Search for the cell housing the specified text and yield its (X, Y) center coordinate. 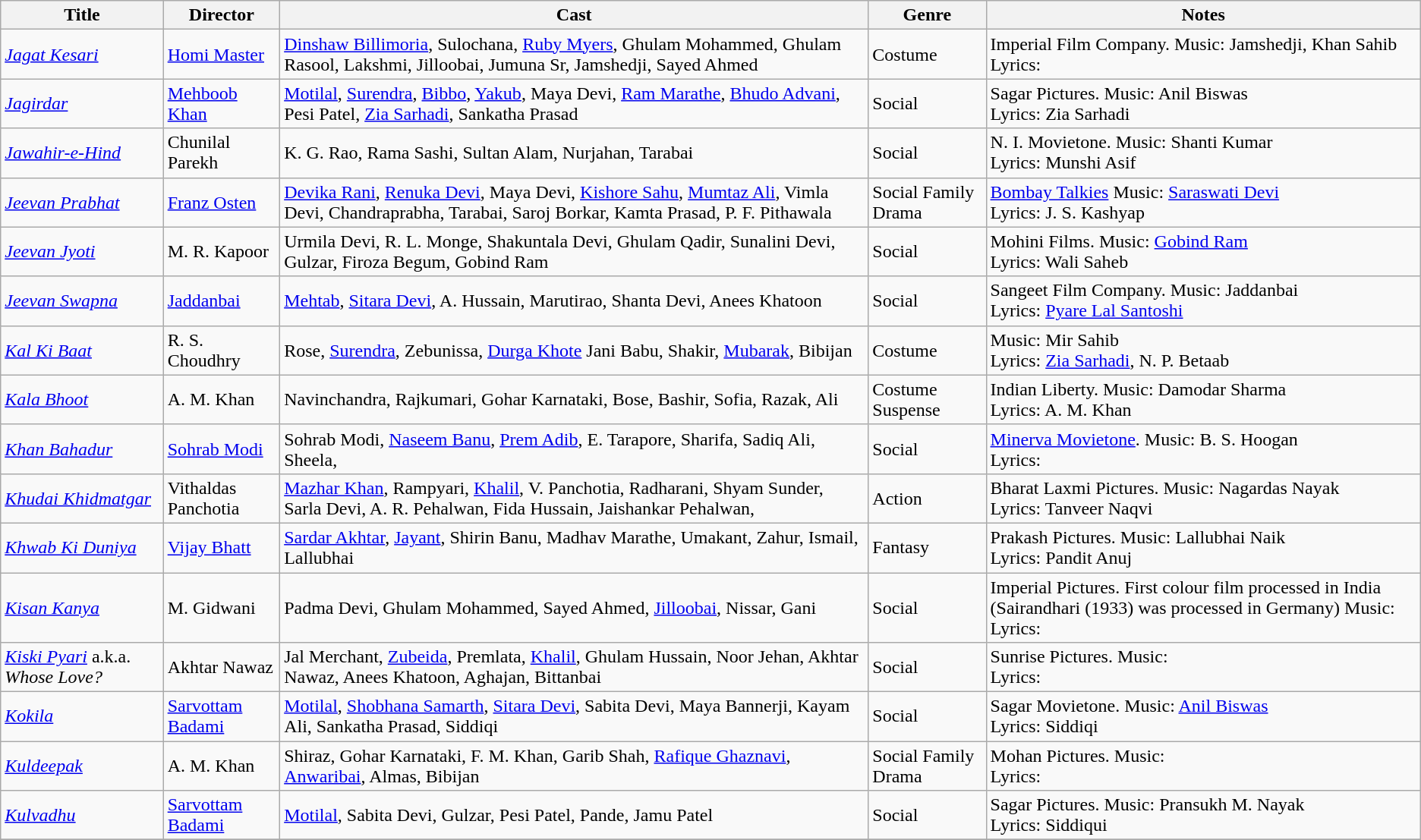
Motilal, Sabita Devi, Gulzar, Pesi Patel, Pande, Jamu Patel (574, 815)
Homi Master (222, 55)
N. I. Movietone. Music: Shanti KumarLyrics: Munshi Asif (1203, 153)
Fantasy (928, 548)
Franz Osten (222, 202)
Kuldeepak (82, 766)
Jawahir-e-Hind (82, 153)
Padma Devi, Ghulam Mohammed, Sayed Ahmed, Jilloobai, Nissar, Gani (574, 607)
Kisan Kanya (82, 607)
M. Gidwani (222, 607)
Dinshaw Billimoria, Sulochana, Ruby Myers, Ghulam Mohammed, Ghulam Rasool, Lakshmi, Jilloobai, Jumuna Sr, Jamshedji, Sayed Ahmed (574, 55)
Cast (574, 15)
Rose, Surendra, Zebunissa, Durga Khote Jani Babu, Shakir, Mubarak, Bibijan (574, 351)
Bharat Laxmi Pictures. Music: Nagardas NayakLyrics: Tanveer Naqvi (1203, 498)
Notes (1203, 15)
Imperial Pictures. First colour film processed in India (Sairandhari (1933) was processed in Germany) Music: Lyrics: (1203, 607)
Khwab Ki Duniya (82, 548)
M. R. Kapoor (222, 252)
Sunrise Pictures. Music: Lyrics: (1203, 668)
Shiraz, Gohar Karnataki, F. M. Khan, Garib Shah, Rafique Ghaznavi, Anwaribai, Almas, Bibijan (574, 766)
Jagat Kesari (82, 55)
Vijay Bhatt (222, 548)
Jaddanbai (222, 300)
Jagirdar (82, 103)
Indian Liberty. Music: Damodar SharmaLyrics: A. M. Khan (1203, 399)
Sagar Pictures. Music: Pransukh M. NayakLyrics: Siddiqui (1203, 815)
Genre (928, 15)
Mehtab, Sitara Devi, A. Hussain, Marutirao, Shanta Devi, Anees Khatoon (574, 300)
Minerva Movietone. Music: B. S. HooganLyrics: (1203, 449)
Sangeet Film Company. Music: JaddanbaiLyrics: Pyare Lal Santoshi (1203, 300)
Sagar Pictures. Music: Anil BiswasLyrics: Zia Sarhadi (1203, 103)
Jeevan Prabhat (82, 202)
Action (928, 498)
Motilal, Shobhana Samarth, Sitara Devi, Sabita Devi, Maya Bannerji, Kayam Ali, Sankatha Prasad, Siddiqi (574, 716)
Kala Bhoot (82, 399)
Akhtar Nawaz (222, 668)
Mehboob Khan (222, 103)
Jeevan Jyoti (82, 252)
Jal Merchant, Zubeida, Premlata, Khalil, Ghulam Hussain, Noor Jehan, Akhtar Nawaz, Anees Khatoon, Aghajan, Bittanbai (574, 668)
Sardar Akhtar, Jayant, Shirin Banu, Madhav Marathe, Umakant, Zahur, Ismail, Lallubhai (574, 548)
Kal Ki Baat (82, 351)
Navinchandra, Rajkumari, Gohar Karnataki, Bose, Bashir, Sofia, Razak, Ali (574, 399)
Khan Bahadur (82, 449)
Music: Mir SahibLyrics: Zia Sarhadi, N. P. Betaab (1203, 351)
Kiski Pyari a.k.a. Whose Love? (82, 668)
Sohrab Modi, Naseem Banu, Prem Adib, E. Tarapore, Sharifa, Sadiq Ali, Sheela, (574, 449)
Sagar Movietone. Music: Anil BiswasLyrics: Siddiqi (1203, 716)
Jeevan Swapna (82, 300)
Kokila (82, 716)
Costume Suspense (928, 399)
Vithaldas Panchotia (222, 498)
Title (82, 15)
Sohrab Modi (222, 449)
Kulvadhu (82, 815)
K. G. Rao, Rama Sashi, Sultan Alam, Nurjahan, Tarabai (574, 153)
Khudai Khidmatgar (82, 498)
Imperial Film Company. Music: Jamshedji, Khan SahibLyrics: (1203, 55)
Chunilal Parekh (222, 153)
Director (222, 15)
Urmila Devi, R. L. Monge, Shakuntala Devi, Ghulam Qadir, Sunalini Devi, Gulzar, Firoza Begum, Gobind Ram (574, 252)
Motilal, Surendra, Bibbo, Yakub, Maya Devi, Ram Marathe, Bhudo Advani, Pesi Patel, Zia Sarhadi, Sankatha Prasad (574, 103)
Devika Rani, Renuka Devi, Maya Devi, Kishore Sahu, Mumtaz Ali, Vimla Devi, Chandraprabha, Tarabai, Saroj Borkar, Kamta Prasad, P. F. Pithawala (574, 202)
Bombay Talkies Music: Saraswati DeviLyrics: J. S. Kashyap (1203, 202)
Prakash Pictures. Music: Lallubhai NaikLyrics: Pandit Anuj (1203, 548)
R. S. Choudhry (222, 351)
Mohini Films. Music: Gobind RamLyrics: Wali Saheb (1203, 252)
Mazhar Khan, Rampyari, Khalil, V. Panchotia, Radharani, Shyam Sunder, Sarla Devi, A. R. Pehalwan, Fida Hussain, Jaishankar Pehalwan, (574, 498)
Mohan Pictures. Music: Lyrics: (1203, 766)
